Output the [x, y] coordinate of the center of the cell containing the given text.  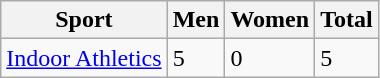
Indoor Athletics [84, 58]
Women [270, 20]
Total [347, 20]
Sport [84, 20]
0 [270, 58]
Men [196, 20]
